Output the (x, y) coordinate of the center of the cell containing the given text.  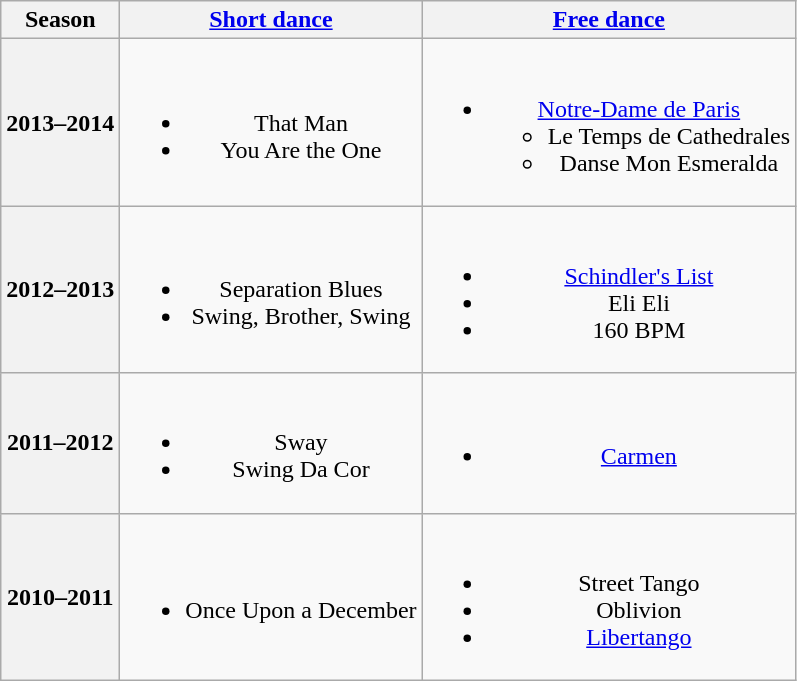
Free dance (609, 20)
Schindler's List Eli Eli 160 BPM (609, 290)
Notre-Dame de Paris Le Temps de CathedralesDanse Mon Esmeralda (609, 122)
Once Upon a December (271, 596)
Short dance (271, 20)
Carmen (609, 443)
SwaySwing Da Cor (271, 443)
That Man You Are the One (271, 122)
2013–2014 (60, 122)
Season (60, 20)
Street Tango Oblivion Libertango (609, 596)
2010–2011 (60, 596)
2011–2012 (60, 443)
Separation Blues Swing, Brother, Swing (271, 290)
2012–2013 (60, 290)
